Detect which cell encompasses the target text, then output its (X, Y) center coordinate. 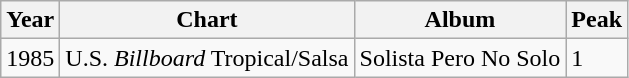
Chart (207, 20)
1985 (30, 58)
Peak (597, 20)
Year (30, 20)
Solista Pero No Solo (460, 58)
U.S. Billboard Tropical/Salsa (207, 58)
Album (460, 20)
1 (597, 58)
